Extract the (x, y) coordinate from the center of the cell holding the provided text.  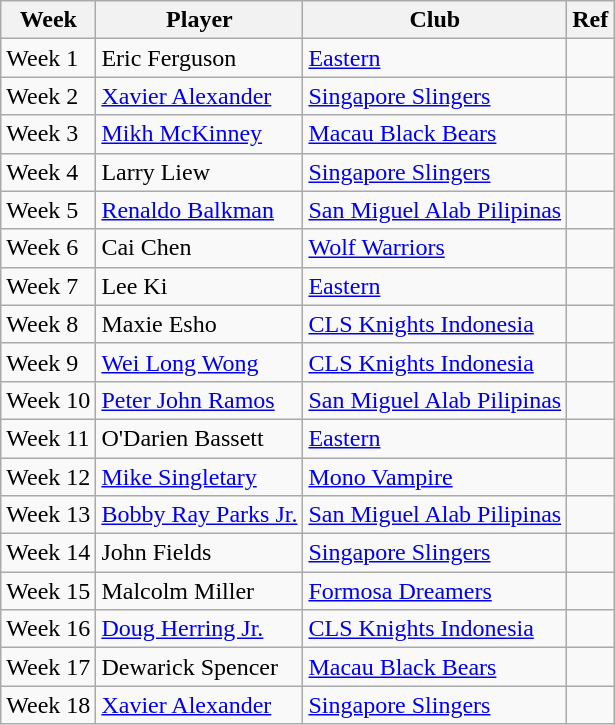
Wei Long Wong (200, 362)
O'Darien Bassett (200, 438)
Week 13 (48, 515)
Week 6 (48, 248)
Week 1 (48, 58)
Week 2 (48, 96)
Week (48, 20)
Player (200, 20)
Wolf Warriors (435, 248)
Week 7 (48, 286)
Week 15 (48, 591)
Mikh McKinney (200, 134)
Mono Vampire (435, 477)
Week 10 (48, 400)
Week 11 (48, 438)
Mike Singletary (200, 477)
Maxie Esho (200, 324)
Bobby Ray Parks Jr. (200, 515)
Larry Liew (200, 172)
Lee Ki (200, 286)
Eric Ferguson (200, 58)
John Fields (200, 553)
Club (435, 20)
Cai Chen (200, 248)
Week 3 (48, 134)
Week 18 (48, 705)
Week 12 (48, 477)
Ref (590, 20)
Week 9 (48, 362)
Week 4 (48, 172)
Week 14 (48, 553)
Formosa Dreamers (435, 591)
Week 5 (48, 210)
Dewarick Spencer (200, 667)
Doug Herring Jr. (200, 629)
Renaldo Balkman (200, 210)
Malcolm Miller (200, 591)
Week 16 (48, 629)
Week 17 (48, 667)
Week 8 (48, 324)
Peter John Ramos (200, 400)
